Search for the cell housing the specified text and yield its (X, Y) center coordinate. 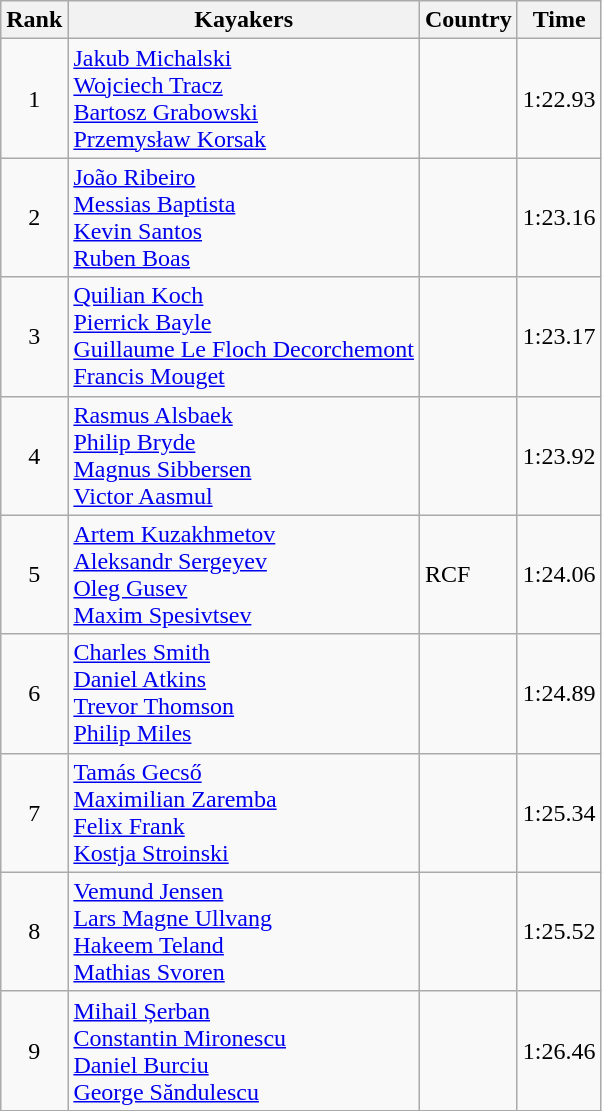
Tamás GecsőMaximilian ZarembaFelix FrankKostja Stroinski (244, 812)
João RibeiroMessias BaptistaKevin SantosRuben Boas (244, 218)
Time (559, 20)
Rank (34, 20)
4 (34, 456)
8 (34, 932)
Rasmus AlsbaekPhilip BrydeMagnus SibbersenVictor Aasmul (244, 456)
Artem KuzakhmetovAleksandr SergeyevOleg GusevMaxim Spesivtsev (244, 574)
1:22.93 (559, 98)
5 (34, 574)
1:25.52 (559, 932)
RCF (468, 574)
6 (34, 694)
Kayakers (244, 20)
Quilian KochPierrick BayleGuillaume Le Floch DecorchemontFrancis Mouget (244, 336)
1:26.46 (559, 1050)
1:23.92 (559, 456)
1:24.89 (559, 694)
1:24.06 (559, 574)
2 (34, 218)
Country (468, 20)
1:23.16 (559, 218)
9 (34, 1050)
1:25.34 (559, 812)
Vemund JensenLars Magne UllvangHakeem TelandMathias Svoren (244, 932)
Mihail ȘerbanConstantin MironescuDaniel BurciuGeorge Săndulescu (244, 1050)
3 (34, 336)
1 (34, 98)
Charles SmithDaniel AtkinsTrevor ThomsonPhilip Miles (244, 694)
7 (34, 812)
Jakub MichalskiWojciech TraczBartosz GrabowskiPrzemysław Korsak (244, 98)
1:23.17 (559, 336)
